Determine the [X, Y] coordinate at the center of the cell enclosing the given text.  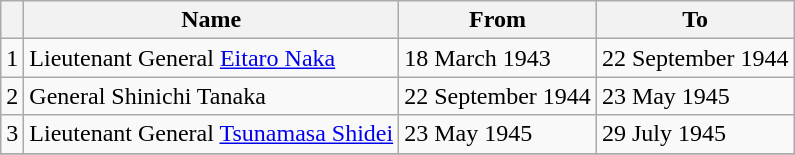
To [695, 20]
Name [212, 20]
3 [12, 134]
2 [12, 96]
1 [12, 58]
Lieutenant General Tsunamasa Shidei [212, 134]
From [498, 20]
18 March 1943 [498, 58]
29 July 1945 [695, 134]
Lieutenant General Eitaro Naka [212, 58]
General Shinichi Tanaka [212, 96]
